Output the (x, y) coordinate of the center of the cell containing the given text.  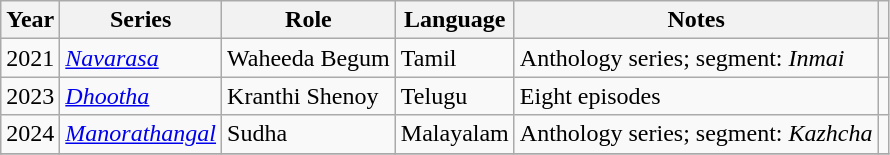
Role (309, 20)
Sudha (309, 134)
Waheeda Begum (309, 58)
Malayalam (454, 134)
Language (454, 20)
Tamil (454, 58)
Anthology series; segment: Kazhcha (696, 134)
2021 (30, 58)
Manorathangal (141, 134)
Telugu (454, 96)
Series (141, 20)
Notes (696, 20)
2024 (30, 134)
Anthology series; segment: Inmai (696, 58)
Kranthi Shenoy (309, 96)
Navarasa (141, 58)
Eight episodes (696, 96)
Dhootha (141, 96)
Year (30, 20)
2023 (30, 96)
